Determine the [x, y] coordinate at the center of the cell enclosing the given text.  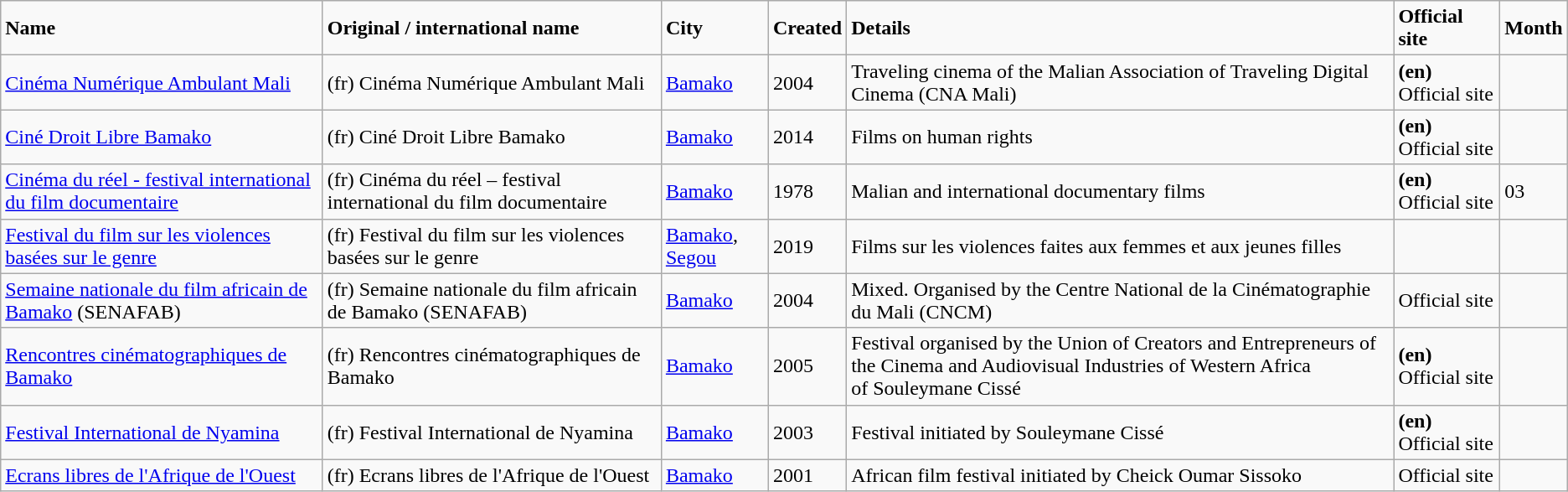
(fr) Festival International de Nyamina [492, 432]
Original / international name [492, 28]
Mixed. Organised by the Centre National de la Cinématographie du Mali (CNCM) [1121, 300]
Films sur les violences faites aux femmes et aux jeunes filles [1121, 246]
2001 [807, 475]
03 [1534, 191]
Festival initiated by Souleymane Cissé [1121, 432]
Festival organised by the Union of Creators and Entrepreneurs of the Cinema and Audiovisual Industries of Western Africaof Souleymane Cissé [1121, 366]
Created [807, 28]
Films on human rights [1121, 137]
Details [1121, 28]
Rencontres cinématographiques de Bamako [162, 366]
Ciné Droit Libre Bamako [162, 137]
2005 [807, 366]
Traveling cinema of the Malian Association of Traveling Digital Cinema (CNA Mali) [1121, 82]
(fr) Semaine nationale du film africain de Bamako (SENAFAB) [492, 300]
Malian and international documentary films [1121, 191]
1978 [807, 191]
(fr) Ecrans libres de l'Afrique de l'Ouest [492, 475]
Semaine nationale du film africain de Bamako (SENAFAB) [162, 300]
2003 [807, 432]
(fr) Festival du film sur les violences basées sur le genre [492, 246]
(fr) Ciné Droit Libre Bamako [492, 137]
(fr) Cinéma du réel – festival international du film documentaire [492, 191]
(fr) Rencontres cinématographiques de Bamako [492, 366]
2014 [807, 137]
Festival International de Nyamina [162, 432]
2019 [807, 246]
Name [162, 28]
(fr) Cinéma Numérique Ambulant Mali [492, 82]
City [714, 28]
Bamako, Segou [714, 246]
Festival du film sur les violences basées sur le genre [162, 246]
Month [1534, 28]
African film festival initiated by Cheick Oumar Sissoko [1121, 475]
Cinéma Numérique Ambulant Mali [162, 82]
Cinéma du réel - festival international du film documentaire [162, 191]
Ecrans libres de l'Afrique de l'Ouest [162, 475]
